Search for the cell housing the specified text and yield its [x, y] center coordinate. 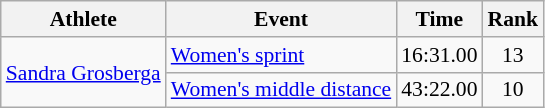
Women's middle distance [281, 90]
Women's sprint [281, 55]
Event [281, 19]
43:22.00 [439, 90]
Athlete [84, 19]
13 [514, 55]
10 [514, 90]
Sandra Grosberga [84, 72]
16:31.00 [439, 55]
Time [439, 19]
Rank [514, 19]
